Determine the [x, y] coordinate at the center of the cell enclosing the given text.  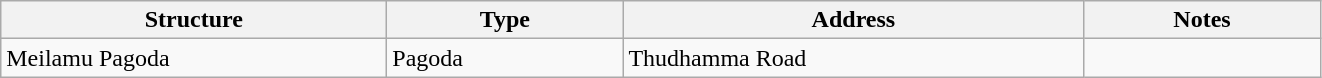
Meilamu Pagoda [194, 58]
Structure [194, 20]
Address [854, 20]
Type [505, 20]
Thudhamma Road [854, 58]
Notes [1202, 20]
Pagoda [505, 58]
